From the cell containing the given text, extract its center point as (x, y) coordinate. 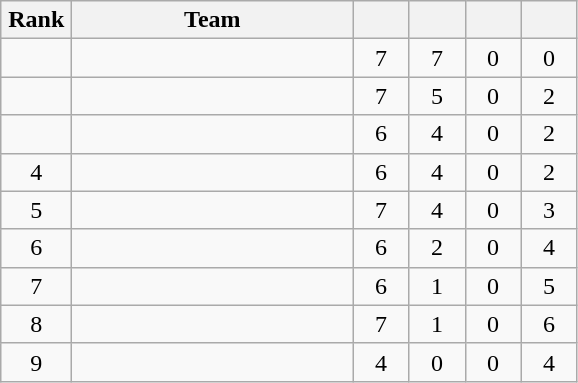
9 (36, 362)
3 (549, 210)
8 (36, 324)
Rank (36, 20)
Team (212, 20)
